Scan for the cell matching the given text and deliver its (x, y) coordinate at center. 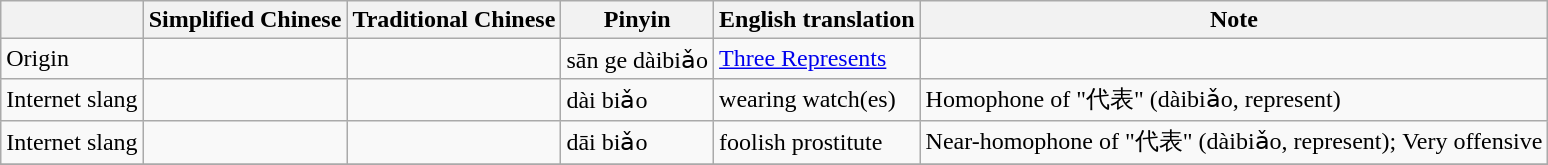
Near-homophone of "代表" (dàibiǎo, represent); Very offensive (1234, 142)
Origin (72, 59)
wearing watch(es) (817, 100)
foolish prostitute (817, 142)
dài biǎo (638, 100)
Pinyin (638, 20)
dāi biǎo (638, 142)
Homophone of "代表" (dàibiǎo, represent) (1234, 100)
Traditional Chinese (454, 20)
English translation (817, 20)
Simplified Chinese (245, 20)
Note (1234, 20)
sān ge dàibiǎo (638, 59)
Three Represents (817, 59)
